Detect which cell encompasses the target text, then output its (X, Y) center coordinate. 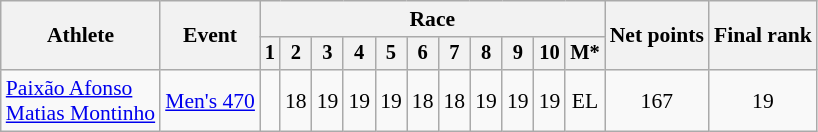
Paixão AfonsoMatias Montinho (80, 100)
Men's 470 (210, 100)
4 (359, 54)
8 (486, 54)
7 (454, 54)
M* (584, 54)
10 (550, 54)
EL (584, 100)
2 (296, 54)
Net points (657, 36)
167 (657, 100)
Final rank (763, 36)
6 (423, 54)
Athlete (80, 36)
5 (391, 54)
Event (210, 36)
Race (432, 19)
3 (328, 54)
1 (270, 54)
9 (518, 54)
